For the text-containing cell, return its midpoint in [X, Y] coordinate format. 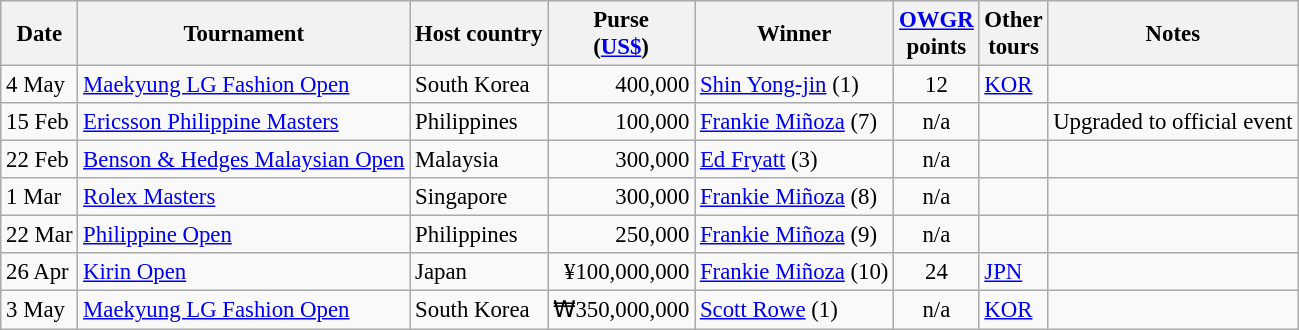
Malaysia [479, 160]
400,000 [622, 85]
3 May [40, 310]
Tournament [244, 34]
Winner [794, 34]
Notes [1173, 34]
₩350,000,000 [622, 310]
Singapore [479, 197]
24 [936, 273]
Date [40, 34]
26 Apr [40, 273]
15 Feb [40, 122]
Purse(US$) [622, 34]
Rolex Masters [244, 197]
JPN [1014, 273]
250,000 [622, 235]
Frankie Miñoza (10) [794, 273]
Philippine Open [244, 235]
¥100,000,000 [622, 273]
Japan [479, 273]
Ed Fryatt (3) [794, 160]
Ericsson Philippine Masters [244, 122]
22 Feb [40, 160]
4 May [40, 85]
Othertours [1014, 34]
Kirin Open [244, 273]
Upgraded to official event [1173, 122]
22 Mar [40, 235]
Frankie Miñoza (7) [794, 122]
Scott Rowe (1) [794, 310]
Shin Yong-jin (1) [794, 85]
OWGRpoints [936, 34]
1 Mar [40, 197]
100,000 [622, 122]
Frankie Miñoza (9) [794, 235]
12 [936, 85]
Benson & Hedges Malaysian Open [244, 160]
Host country [479, 34]
Frankie Miñoza (8) [794, 197]
